Return the [x, y] coordinate for the center point of the cell that contains the specified text.  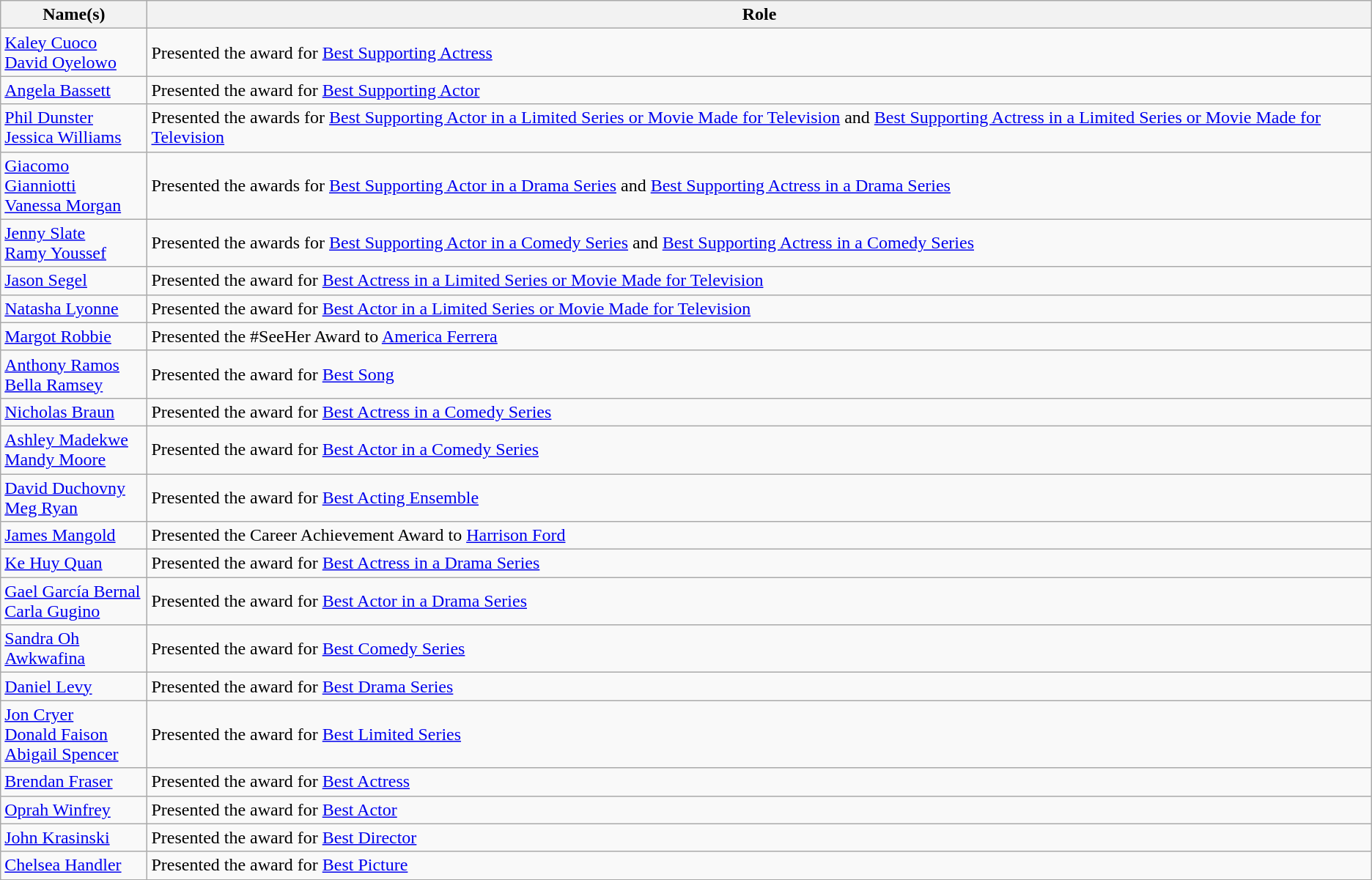
Presented the awards for Best Supporting Actor in a Drama Series and Best Supporting Actress in a Drama Series [759, 185]
Margot Robbie [74, 336]
Presented the award for Best Actress [759, 782]
Nicholas Braun [74, 412]
Presented the award for Best Actress in a Drama Series [759, 563]
Oprah Winfrey [74, 810]
Presented the award for Best Song [759, 374]
Natasha Lyonne [74, 308]
Chelsea Handler [74, 865]
Jenny SlateRamy Youssef [74, 243]
Presented the award for Best Acting Ensemble [759, 497]
Sandra OhAwkwafina [74, 649]
Presented the award for Best Actress in a Comedy Series [759, 412]
Presented the award for Best Director [759, 838]
Ashley MadekweMandy Moore [74, 450]
Giacomo GianniottiVanessa Morgan [74, 185]
James Mangold [74, 536]
Name(s) [74, 15]
Gael García BernalCarla Gugino [74, 601]
Presented the award for Best Actor in a Comedy Series [759, 450]
Presented the Career Achievement Award to Harrison Ford [759, 536]
Ke Huy Quan [74, 563]
Daniel Levy [74, 687]
Presented the award for Best Supporting Actress [759, 53]
Angela Bassett [74, 90]
Role [759, 15]
Presented the award for Best Drama Series [759, 687]
Presented the award for Best Supporting Actor [759, 90]
Jason Segel [74, 281]
Presented the awards for Best Supporting Actor in a Comedy Series and Best Supporting Actress in a Comedy Series [759, 243]
Presented the award for Best Limited Series [759, 734]
Anthony RamosBella Ramsey [74, 374]
Presented the #SeeHer Award to America Ferrera [759, 336]
Kaley CuocoDavid Oyelowo [74, 53]
Jon CryerDonald FaisonAbigail Spencer [74, 734]
Brendan Fraser [74, 782]
Phil DunsterJessica Williams [74, 127]
Presented the award for Best Actress in a Limited Series or Movie Made for Television [759, 281]
Presented the award for Best Comedy Series [759, 649]
Presented the award for Best Actor in a Drama Series [759, 601]
Presented the award for Best Picture [759, 865]
Presented the award for Best Actor in a Limited Series or Movie Made for Television [759, 308]
John Krasinski [74, 838]
David DuchovnyMeg Ryan [74, 497]
Presented the award for Best Actor [759, 810]
